Output the [x, y] coordinate of the center of the cell containing the given text.  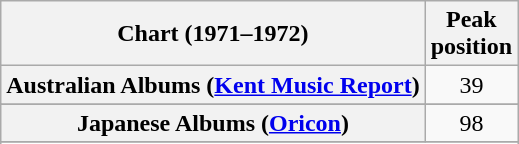
Peakposition [471, 34]
Chart (1971–1972) [213, 34]
98 [471, 123]
39 [471, 85]
Australian Albums (Kent Music Report) [213, 85]
Japanese Albums (Oricon) [213, 123]
